Detect which cell encompasses the target text, then output its (x, y) center coordinate. 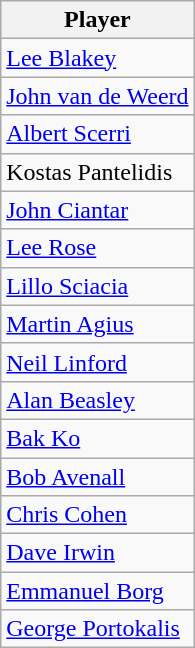
Lee Rose (98, 248)
John van de Weerd (98, 96)
Alan Beasley (98, 400)
John Ciantar (98, 210)
George Portokalis (98, 629)
Chris Cohen (98, 515)
Bob Avenall (98, 477)
Martin Agius (98, 324)
Albert Scerri (98, 134)
Lillo Sciacia (98, 286)
Bak Ko (98, 438)
Player (98, 20)
Emmanuel Borg (98, 591)
Kostas Pantelidis (98, 172)
Neil Linford (98, 362)
Lee Blakey (98, 58)
Dave Irwin (98, 553)
